Provide the [X, Y] coordinate of the cell's center where the given text is located.  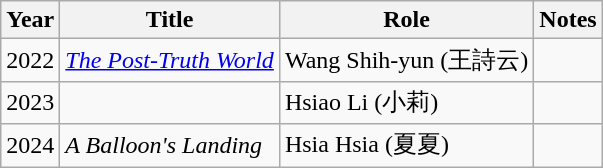
2022 [30, 60]
Hsia Hsia (夏夏) [406, 146]
Role [406, 20]
Notes [568, 20]
The Post-Truth World [170, 60]
Year [30, 20]
Title [170, 20]
Wang Shih-yun (王詩云) [406, 60]
2024 [30, 146]
A Balloon's Landing [170, 146]
Hsiao Li (小莉) [406, 102]
2023 [30, 102]
